Capture the cell that displays the provided text and extract its [x, y] central coordinate. 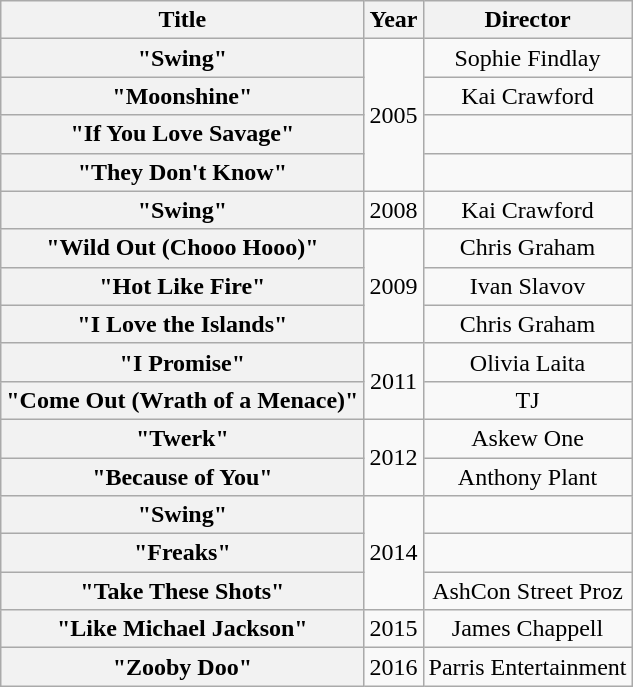
Ivan Slavov [528, 286]
2008 [394, 210]
Sophie Findlay [528, 58]
"Like Michael Jackson" [182, 629]
2014 [394, 553]
"Freaks" [182, 553]
"I Love the Islands" [182, 324]
Title [182, 20]
"Take These Shots" [182, 591]
"Come Out (Wrath of a Menace)" [182, 400]
"Zooby Doo" [182, 667]
"Hot Like Fire" [182, 286]
"Twerk" [182, 438]
Askew One [528, 438]
Olivia Laita [528, 362]
Anthony Plant [528, 477]
2011 [394, 381]
2012 [394, 457]
2016 [394, 667]
James Chappell [528, 629]
"Wild Out (Chooo Hooo)" [182, 248]
"If You Love Savage" [182, 134]
AshCon Street Proz [528, 591]
Year [394, 20]
"I Promise" [182, 362]
Director [528, 20]
"They Don't Know" [182, 172]
"Moonshine" [182, 96]
2005 [394, 115]
2015 [394, 629]
2009 [394, 286]
Parris Entertainment [528, 667]
TJ [528, 400]
"Because of You" [182, 477]
